Search for the cell housing the specified text and yield its [x, y] center coordinate. 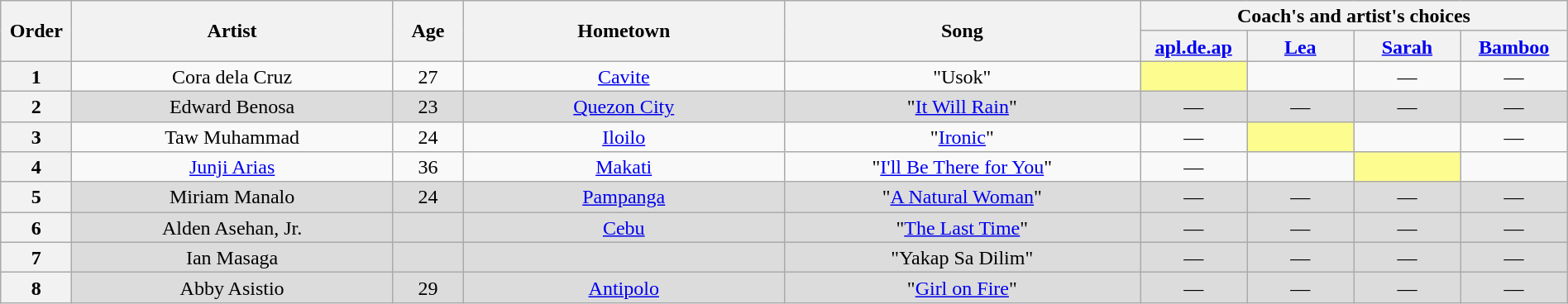
29 [428, 287]
"I'll Be There for You" [963, 167]
"Ironic" [963, 137]
27 [428, 76]
7 [36, 258]
Bamboo [1513, 46]
apl.de.ap [1194, 46]
Order [36, 31]
"It Will Rain" [963, 106]
Taw Muhammad [232, 137]
Iloilo [624, 137]
Hometown [624, 31]
Quezon City [624, 106]
Pampanga [624, 197]
Cebu [624, 228]
1 [36, 76]
"A Natural Woman" [963, 197]
"Yakap Sa Dilim" [963, 258]
Miriam Manalo [232, 197]
23 [428, 106]
Antipolo [624, 287]
Makati [624, 167]
Age [428, 31]
3 [36, 137]
5 [36, 197]
2 [36, 106]
Coach's and artist's choices [1355, 17]
Ian Masaga [232, 258]
Alden Asehan, Jr. [232, 228]
Cora dela Cruz [232, 76]
36 [428, 167]
Abby Asistio [232, 287]
Song [963, 31]
6 [36, 228]
"The Last Time" [963, 228]
"Girl on Fire" [963, 287]
Sarah [1408, 46]
Lea [1300, 46]
8 [36, 287]
Junji Arias [232, 167]
Edward Benosa [232, 106]
Cavite [624, 76]
"Usok" [963, 76]
4 [36, 167]
Artist [232, 31]
